Pinpoint the cell where the given text exists, returning its [X, Y] midpoint coordinate. 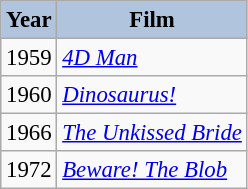
The Unkissed Bride [152, 133]
1972 [29, 170]
1959 [29, 58]
1966 [29, 133]
Year [29, 20]
Beware! The Blob [152, 170]
4D Man [152, 58]
Dinosaurus! [152, 95]
Film [152, 20]
1960 [29, 95]
